Output the (x, y) coordinate of the center of the cell containing the given text.  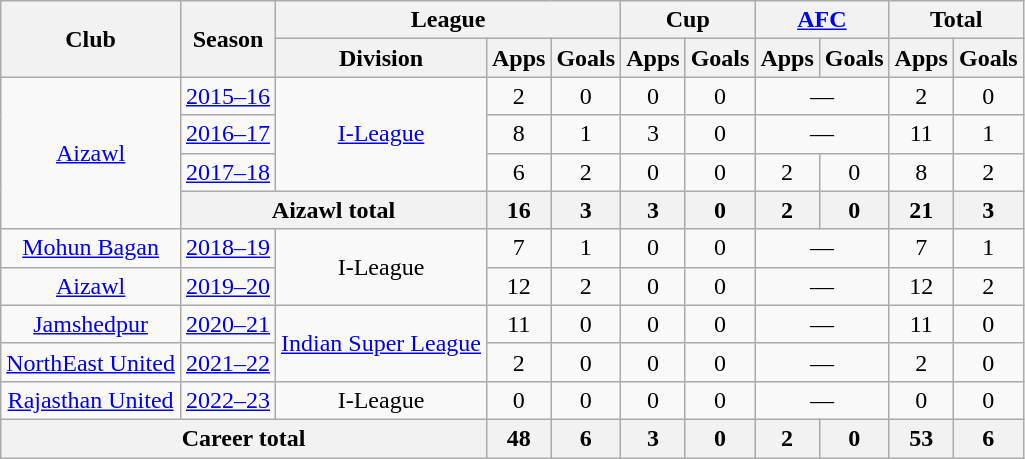
2015–16 (228, 96)
Total (956, 20)
Aizawl total (333, 210)
Club (91, 39)
Division (382, 58)
2018–19 (228, 248)
21 (921, 210)
2016–17 (228, 134)
16 (518, 210)
Season (228, 39)
48 (518, 438)
53 (921, 438)
AFC (822, 20)
Cup (688, 20)
Career total (244, 438)
Indian Super League (382, 343)
Mohun Bagan (91, 248)
2022–23 (228, 400)
Jamshedpur (91, 324)
2020–21 (228, 324)
2017–18 (228, 172)
Rajasthan United (91, 400)
2019–20 (228, 286)
NorthEast United (91, 362)
League (448, 20)
2021–22 (228, 362)
